Locate the cell with the specified text and output its (x, y) center coordinate. 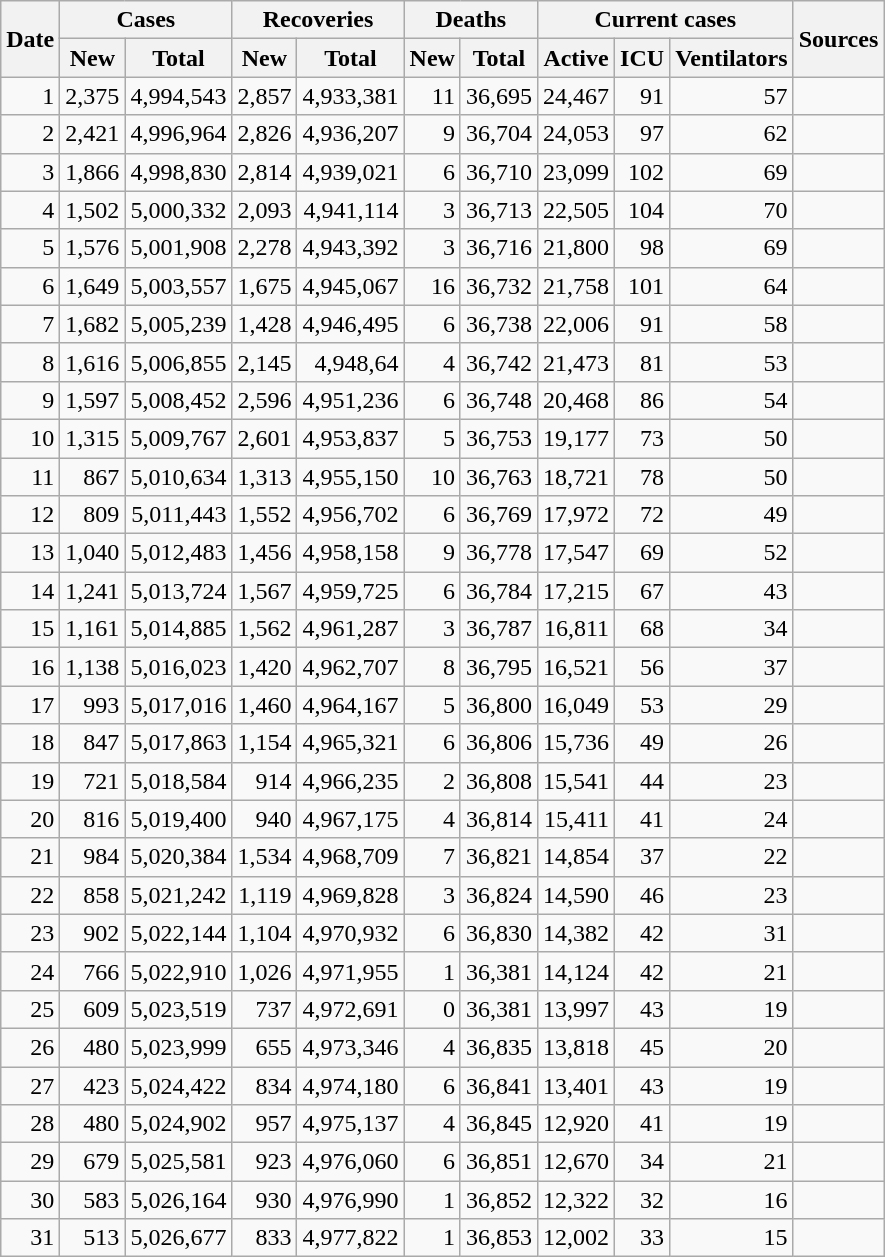
36,795 (498, 667)
1,682 (92, 324)
25 (30, 1009)
67 (642, 591)
4,994,543 (178, 96)
721 (92, 781)
Sources (838, 39)
1,562 (264, 629)
14 (30, 591)
5,026,164 (178, 1200)
809 (92, 515)
867 (92, 477)
5,012,483 (178, 553)
1,241 (92, 591)
1,502 (92, 210)
1,026 (264, 971)
1,104 (264, 933)
36,800 (498, 705)
14,854 (576, 857)
36,732 (498, 286)
98 (642, 248)
4,961,287 (350, 629)
12,920 (576, 1124)
2,421 (92, 134)
36,763 (498, 477)
2,857 (264, 96)
21,758 (576, 286)
4,971,955 (350, 971)
4,948,64 (350, 362)
834 (264, 1085)
5,013,724 (178, 591)
Ventilators (732, 58)
2,375 (92, 96)
1,534 (264, 857)
4,998,830 (178, 172)
5,023,519 (178, 1009)
4,959,725 (350, 591)
940 (264, 819)
56 (642, 667)
4,953,837 (350, 438)
Recoveries (318, 20)
2,278 (264, 248)
2,826 (264, 134)
5,025,581 (178, 1162)
17,972 (576, 515)
5,014,885 (178, 629)
36,841 (498, 1085)
36,778 (498, 553)
1,138 (92, 667)
1,040 (92, 553)
62 (732, 134)
2,601 (264, 438)
104 (642, 210)
4,976,060 (350, 1162)
4,967,175 (350, 819)
5,018,584 (178, 781)
4,972,691 (350, 1009)
914 (264, 781)
5,022,910 (178, 971)
1,315 (92, 438)
36,814 (498, 819)
19,177 (576, 438)
2,145 (264, 362)
21,473 (576, 362)
12,002 (576, 1238)
5,026,677 (178, 1238)
14,382 (576, 933)
36,784 (498, 591)
5,017,863 (178, 743)
2,814 (264, 172)
33 (642, 1238)
23,099 (576, 172)
22,505 (576, 210)
36,821 (498, 857)
73 (642, 438)
4,996,964 (178, 134)
46 (642, 895)
1,616 (92, 362)
15,411 (576, 819)
32 (642, 1200)
993 (92, 705)
16,521 (576, 667)
78 (642, 477)
1,456 (264, 553)
679 (92, 1162)
4,975,137 (350, 1124)
423 (92, 1085)
1,420 (264, 667)
72 (642, 515)
36,769 (498, 515)
14,590 (576, 895)
4,976,990 (350, 1200)
36,738 (498, 324)
102 (642, 172)
36,853 (498, 1238)
1,119 (264, 895)
5,000,332 (178, 210)
13,997 (576, 1009)
81 (642, 362)
12 (30, 515)
816 (92, 819)
1,460 (264, 705)
44 (642, 781)
1,597 (92, 400)
52 (732, 553)
27 (30, 1085)
13 (30, 553)
58 (732, 324)
ICU (642, 58)
583 (92, 1200)
5,024,422 (178, 1085)
17,215 (576, 591)
4,962,707 (350, 667)
2,093 (264, 210)
4,956,702 (350, 515)
4,958,158 (350, 553)
957 (264, 1124)
858 (92, 895)
4,946,495 (350, 324)
18 (30, 743)
Current cases (665, 20)
20,468 (576, 400)
17,547 (576, 553)
4,966,235 (350, 781)
54 (732, 400)
1,675 (264, 286)
5,016,023 (178, 667)
36,713 (498, 210)
36,806 (498, 743)
15,541 (576, 781)
1,161 (92, 629)
5,023,999 (178, 1047)
36,704 (498, 134)
13,818 (576, 1047)
36,845 (498, 1124)
5,022,144 (178, 933)
28 (30, 1124)
101 (642, 286)
655 (264, 1047)
5,005,239 (178, 324)
13,401 (576, 1085)
86 (642, 400)
5,003,557 (178, 286)
4,974,180 (350, 1085)
1,313 (264, 477)
36,742 (498, 362)
12,670 (576, 1162)
24,467 (576, 96)
36,710 (498, 172)
36,851 (498, 1162)
36,808 (498, 781)
2,596 (264, 400)
36,753 (498, 438)
5,011,443 (178, 515)
1,576 (92, 248)
4,936,207 (350, 134)
4,969,828 (350, 895)
833 (264, 1238)
1,552 (264, 515)
70 (732, 210)
766 (92, 971)
4,955,150 (350, 477)
64 (732, 286)
22,006 (576, 324)
4,977,822 (350, 1238)
36,748 (498, 400)
57 (732, 96)
847 (92, 743)
Cases (146, 20)
15,736 (576, 743)
36,716 (498, 248)
36,824 (498, 895)
5,001,908 (178, 248)
4,939,021 (350, 172)
36,830 (498, 933)
513 (92, 1238)
1,567 (264, 591)
4,945,067 (350, 286)
68 (642, 629)
5,010,634 (178, 477)
4,968,709 (350, 857)
36,852 (498, 1200)
5,008,452 (178, 400)
1,866 (92, 172)
984 (92, 857)
5,006,855 (178, 362)
0 (432, 1009)
609 (92, 1009)
12,322 (576, 1200)
4,941,114 (350, 210)
1,428 (264, 324)
36,695 (498, 96)
Active (576, 58)
4,951,236 (350, 400)
4,970,932 (350, 933)
21,800 (576, 248)
Deaths (470, 20)
16,049 (576, 705)
902 (92, 933)
4,933,381 (350, 96)
36,835 (498, 1047)
97 (642, 134)
4,973,346 (350, 1047)
14,124 (576, 971)
30 (30, 1200)
4,965,321 (350, 743)
18,721 (576, 477)
45 (642, 1047)
5,019,400 (178, 819)
1,154 (264, 743)
4,964,167 (350, 705)
923 (264, 1162)
24,053 (576, 134)
5,024,902 (178, 1124)
930 (264, 1200)
5,017,016 (178, 705)
5,009,767 (178, 438)
36,787 (498, 629)
Date (30, 39)
4,943,392 (350, 248)
737 (264, 1009)
1,649 (92, 286)
16,811 (576, 629)
5,021,242 (178, 895)
5,020,384 (178, 857)
17 (30, 705)
